Return the [X, Y] coordinate for the center point of the cell that contains the specified text.  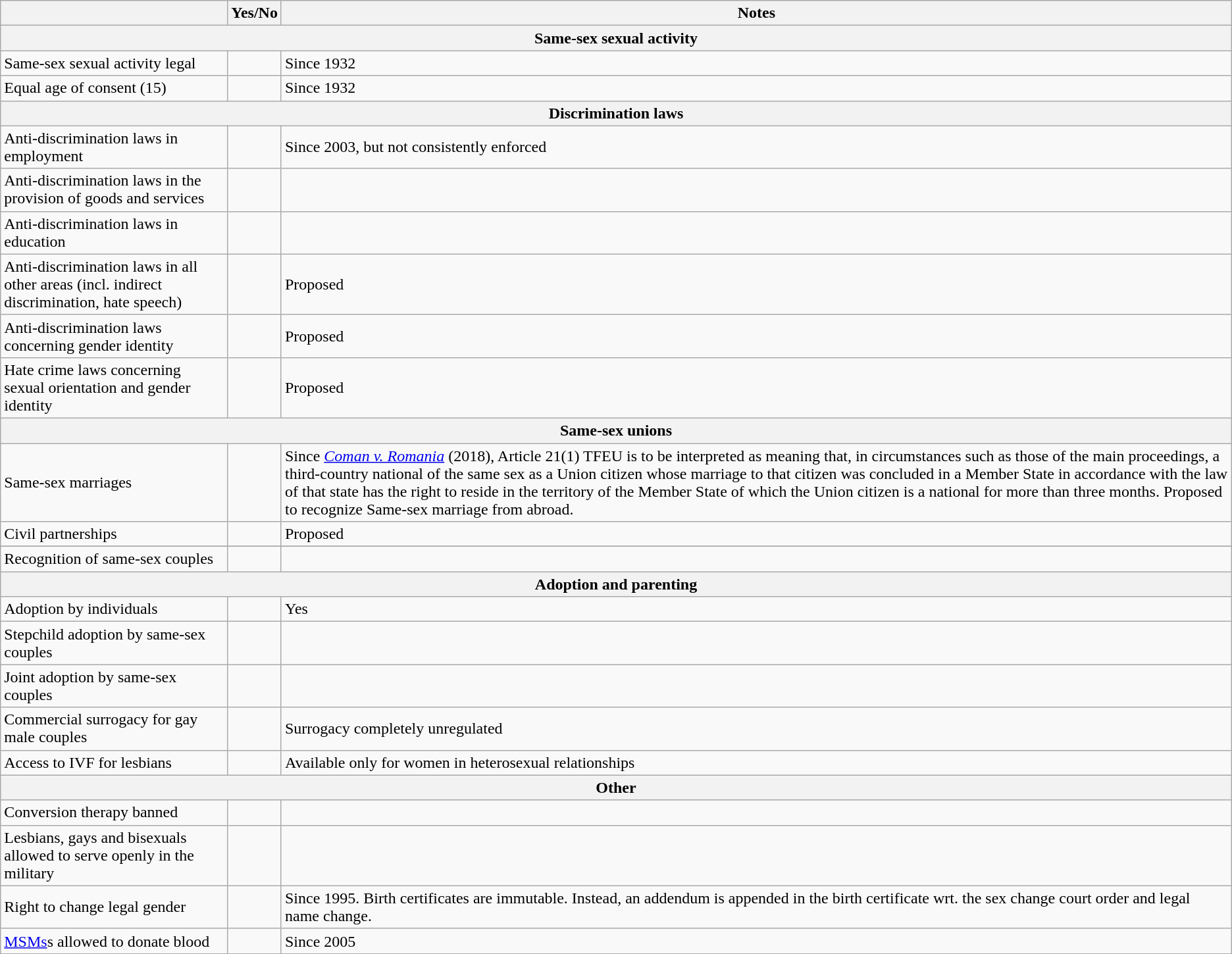
Other [616, 788]
Anti-discrimination laws in the provision of goods and services [115, 189]
Yes/No [255, 13]
Same-sex sexual activity legal [115, 63]
Stepchild adoption by same-sex couples [115, 643]
Civil partnerships [115, 534]
Anti-discrimination laws in all other areas (incl. indirect discrimination, hate speech) [115, 284]
Conversion therapy banned [115, 813]
Recognition of same-sex couples [115, 559]
Adoption by individuals [115, 609]
Access to IVF for lesbians [115, 763]
Same-sex sexual activity [616, 38]
Anti-discrimination laws in education [115, 233]
Since 2005 [756, 941]
Anti-discrimination laws concerning gender identity [115, 336]
Same-sex marriages [115, 483]
Right to change legal gender [115, 907]
Since 2003, but not consistently enforced [756, 147]
Adoption and parenting [616, 584]
Available only for women in heterosexual relationships [756, 763]
Commercial surrogacy for gay male couples [115, 729]
Surrogacy completely unregulated [756, 729]
Notes [756, 13]
Hate crime laws concerning sexual orientation and gender identity [115, 388]
Lesbians, gays and bisexuals allowed to serve openly in the military [115, 855]
Anti-discrimination laws in employment [115, 147]
Same-sex unions [616, 430]
Yes [756, 609]
Joint adoption by same-sex couples [115, 686]
MSMss allowed to donate blood [115, 941]
Equal age of consent (15) [115, 88]
Discrimination laws [616, 113]
